Detect which cell encompasses the target text, then output its (X, Y) center coordinate. 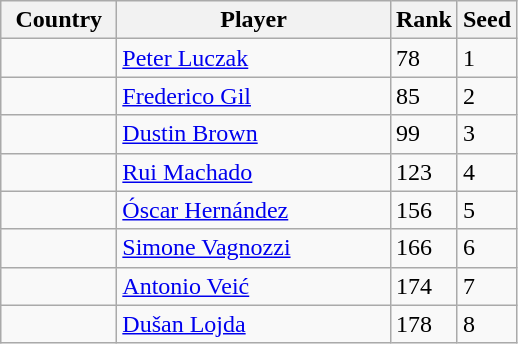
Rui Machado (254, 172)
Óscar Hernández (254, 210)
Peter Luczak (254, 58)
7 (486, 286)
123 (424, 172)
Country (59, 20)
4 (486, 172)
78 (424, 58)
99 (424, 134)
8 (486, 324)
Simone Vagnozzi (254, 248)
174 (424, 286)
Dušan Lojda (254, 324)
85 (424, 96)
Rank (424, 20)
Player (254, 20)
1 (486, 58)
Seed (486, 20)
166 (424, 248)
3 (486, 134)
Dustin Brown (254, 134)
156 (424, 210)
6 (486, 248)
178 (424, 324)
2 (486, 96)
Antonio Veić (254, 286)
5 (486, 210)
Frederico Gil (254, 96)
